Extract the (x, y) coordinate from the center of the cell holding the provided text.  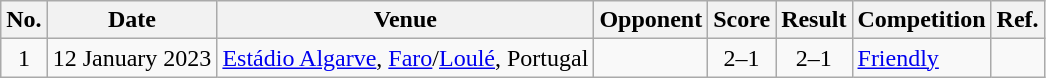
Friendly (922, 58)
Estádio Algarve, Faro/Loulé, Portugal (406, 58)
Result (814, 20)
Score (742, 20)
Ref. (1018, 20)
Opponent (651, 20)
1 (24, 58)
Competition (922, 20)
12 January 2023 (132, 58)
No. (24, 20)
Venue (406, 20)
Date (132, 20)
